Find where the given text appears and provide that cell's center as (x, y) coordinate. 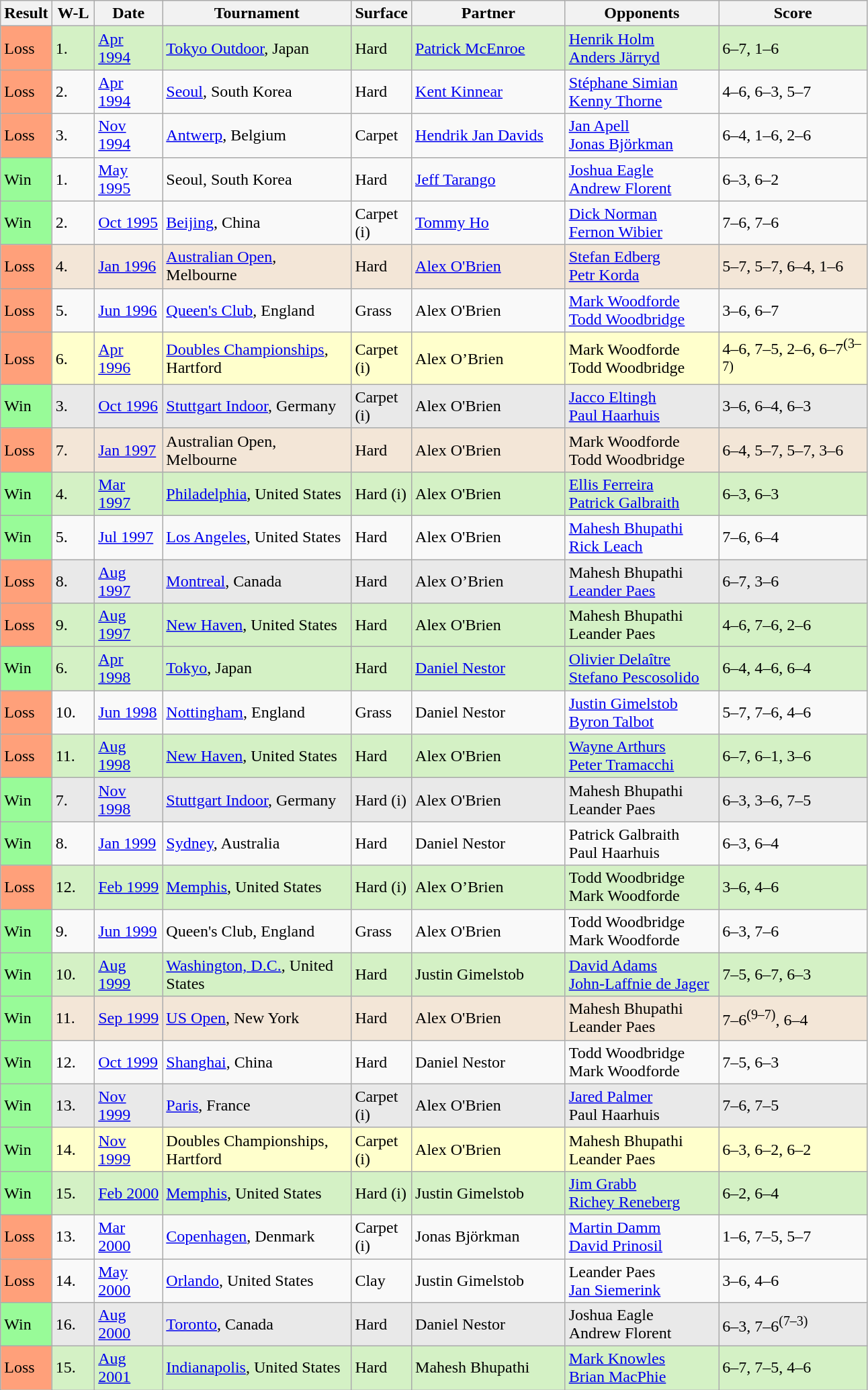
6–3, 6–3 (793, 493)
7–6(9–7), 6–4 (793, 1018)
Nottingham, England (257, 712)
6–7, 1–6 (793, 48)
Dick Norman Fernon Wibier (642, 223)
Mark Knowles Brian MacPhie (642, 1368)
Olivier Delaître Stefano Pescosolido (642, 669)
US Open, New York (257, 1018)
7–6, 6–4 (793, 537)
Oct 1996 (129, 406)
Feb 1999 (129, 887)
Henrik Holm Anders Järryd (642, 48)
6–4, 5–7, 5–7, 3–6 (793, 450)
May 1995 (129, 179)
5–7, 7–6, 4–6 (793, 712)
Stefan Edberg Petr Korda (642, 266)
Clay (382, 1280)
Tokyo, Japan (257, 669)
Jim Grabb Richey Reneberg (642, 1193)
6–3, 7–6(7–3) (793, 1325)
Score (793, 13)
Los Angeles, United States (257, 537)
6–3, 6–2, 6–2 (793, 1149)
1–6, 7–5, 5–7 (793, 1236)
6–3, 6–4 (793, 844)
W-L (73, 13)
3–6, 6–4, 6–3 (793, 406)
Jacco Eltingh Paul Haarhuis (642, 406)
Leander Paes Jan Siemerink (642, 1280)
Jan Apell Jonas Björkman (642, 136)
Patrick McEnroe (489, 48)
7–5, 6–7, 6–3 (793, 974)
6–2, 6–4 (793, 1193)
Orlando, United States (257, 1280)
Beijing, China (257, 223)
Apr 1996 (129, 358)
Jared Palmer Paul Haarhuis (642, 1106)
Sydney, Australia (257, 844)
Copenhagen, Denmark (257, 1236)
Jun 1999 (129, 931)
Result (26, 13)
Mahesh Bhupathi Rick Leach (642, 537)
Mahesh Bhupathi (489, 1368)
Toronto, Canada (257, 1325)
Oct 1999 (129, 1061)
Jun 1998 (129, 712)
4–6, 6–3, 5–7 (793, 91)
4–6, 7–5, 2–6, 6–7(3–7) (793, 358)
6–3, 3–6, 7–5 (793, 799)
7–5, 6–3 (793, 1061)
Tommy Ho (489, 223)
Jonas Björkman (489, 1236)
Sep 1999 (129, 1018)
Indianapolis, United States (257, 1368)
6–3, 7–6 (793, 931)
Aug 1999 (129, 974)
Shanghai, China (257, 1061)
6–4, 1–6, 2–6 (793, 136)
6–7, 7–5, 4–6 (793, 1368)
6–7, 3–6 (793, 582)
Carpet (382, 136)
Jan 1996 (129, 266)
Stéphane Simian Kenny Thorne (642, 91)
Jan 1997 (129, 450)
Philadelphia, United States (257, 493)
Mar 2000 (129, 1236)
4–6, 7–6, 2–6 (793, 625)
Nov 1994 (129, 136)
Tokyo Outdoor, Japan (257, 48)
Surface (382, 13)
Jul 1997 (129, 537)
Date (129, 13)
Apr 1998 (129, 669)
7–6, 7–6 (793, 223)
Opponents (642, 13)
6–7, 6–1, 3–6 (793, 756)
Paris, France (257, 1106)
3–6, 6–7 (793, 310)
Washington, D.C., United States (257, 974)
Antwerp, Belgium (257, 136)
Jeff Tarango (489, 179)
Nov 1998 (129, 799)
Justin Gimelstob Byron Talbot (642, 712)
Hendrik Jan Davids (489, 136)
Tournament (257, 13)
Wayne Arthurs Peter Tramacchi (642, 756)
Jan 1999 (129, 844)
16. (73, 1325)
Patrick Galbraith Paul Haarhuis (642, 844)
Aug 1998 (129, 756)
7–6, 7–5 (793, 1106)
Ellis Ferreira Patrick Galbraith (642, 493)
Mar 1997 (129, 493)
Kent Kinnear (489, 91)
Aug 2001 (129, 1368)
Feb 2000 (129, 1193)
Aug 2000 (129, 1325)
Martin Damm David Prinosil (642, 1236)
5–7, 5–7, 6–4, 1–6 (793, 266)
Montreal, Canada (257, 582)
David Adams John-Laffnie de Jager (642, 974)
May 2000 (129, 1280)
Jun 1996 (129, 310)
Oct 1995 (129, 223)
Partner (489, 13)
6–4, 4–6, 6–4 (793, 669)
6–3, 6–2 (793, 179)
